From the cell containing the given text, extract its center point as (X, Y) coordinate. 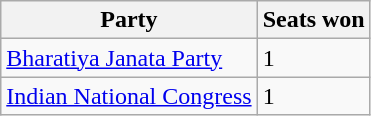
Seats won (314, 20)
Bharatiya Janata Party (129, 58)
Party (129, 20)
Indian National Congress (129, 96)
